Detect which cell encompasses the target text, then output its [x, y] center coordinate. 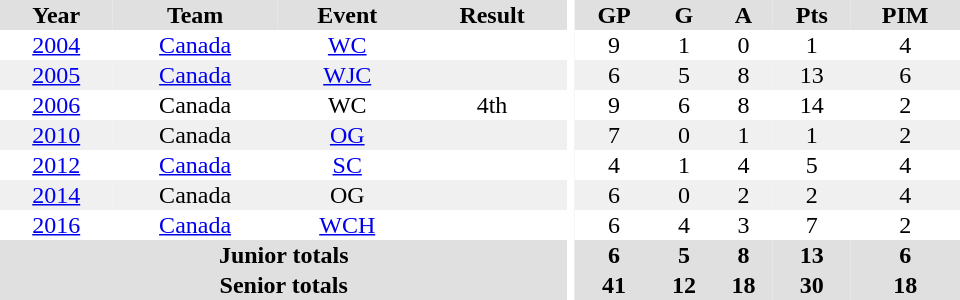
Senior totals [284, 285]
Team [194, 15]
A [744, 15]
2010 [56, 135]
Pts [812, 15]
G [684, 15]
30 [812, 285]
14 [812, 105]
2004 [56, 45]
Event [348, 15]
2016 [56, 225]
12 [684, 285]
SC [348, 165]
41 [614, 285]
4th [492, 105]
2006 [56, 105]
3 [744, 225]
GP [614, 15]
WJC [348, 75]
2012 [56, 165]
Junior totals [284, 255]
WCH [348, 225]
PIM [905, 15]
Result [492, 15]
2014 [56, 195]
Year [56, 15]
2005 [56, 75]
